Determine the [x, y] coordinate at the center of the cell enclosing the given text.  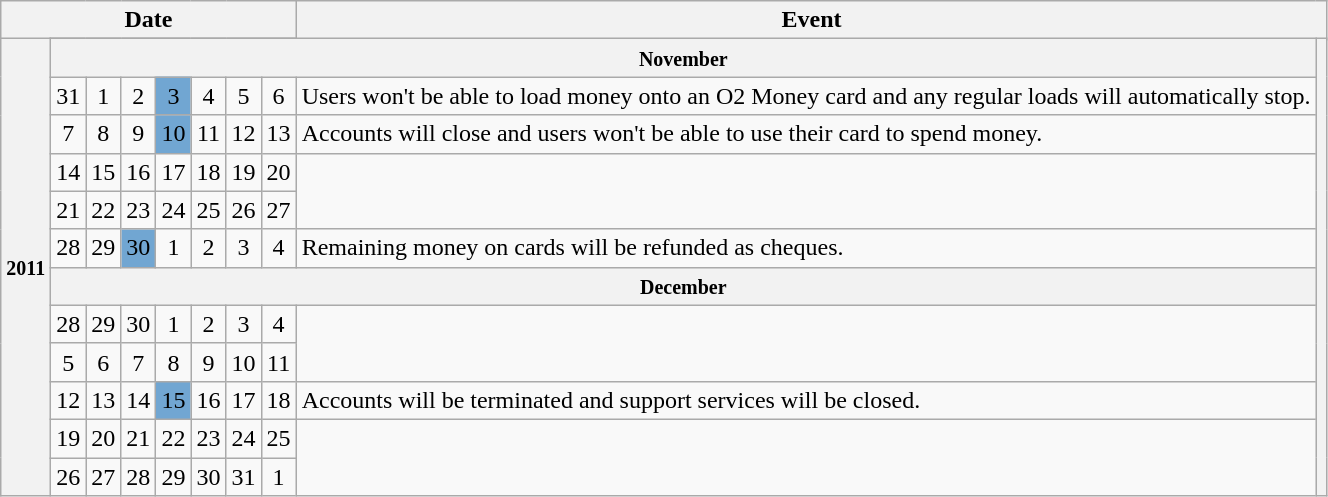
Users won't be able to load money onto an O2 Money card and any regular loads will automatically stop. [806, 96]
2011 [26, 268]
Date [148, 20]
Accounts will close and users won't be able to use their card to spend money. [806, 134]
Remaining money on cards will be refunded as cheques. [806, 248]
Event [812, 20]
December [684, 286]
Accounts will be terminated and support services will be closed. [806, 400]
November [684, 58]
